Search for the cell housing the specified text and yield its (X, Y) center coordinate. 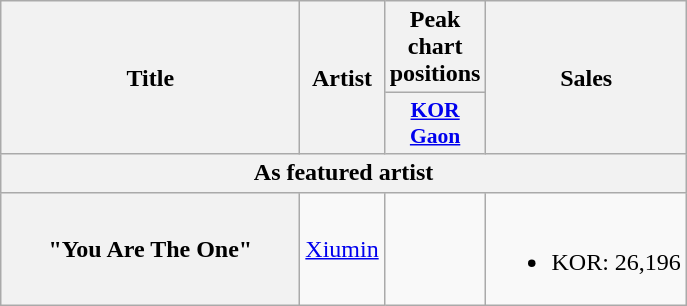
Peak chartpositions (435, 47)
KORGaon (435, 124)
Sales (586, 78)
"You Are The One" (150, 248)
Artist (342, 78)
Xiumin (342, 248)
As featured artist (344, 173)
KOR: 26,196 (586, 248)
Title (150, 78)
